Detect which cell encompasses the target text, then output its (X, Y) center coordinate. 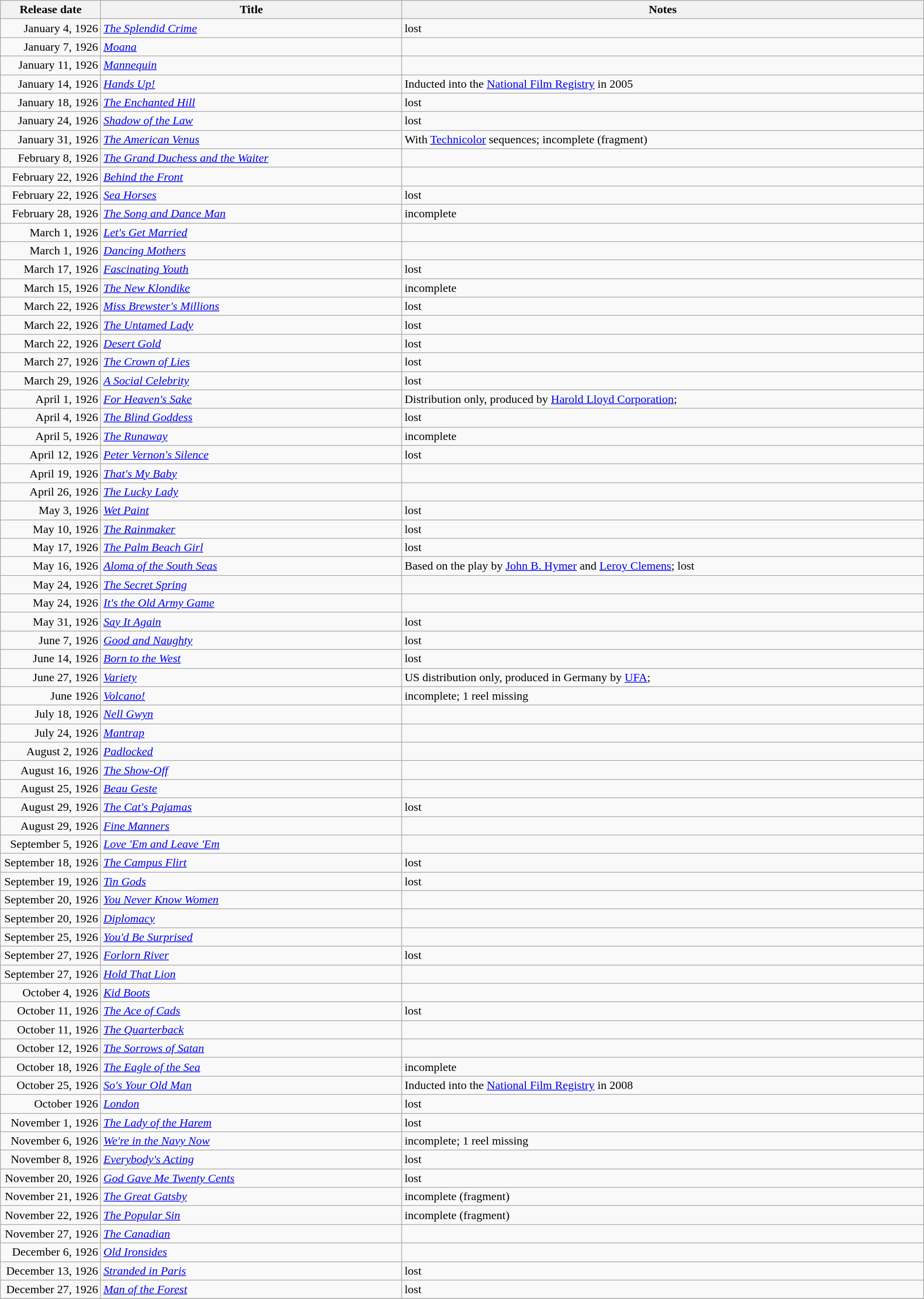
Beau Geste (251, 788)
Desert Gold (251, 344)
The Song and Dance Man (251, 213)
The Rainmaker (251, 529)
Love 'Em and Leave 'Em (251, 844)
The Quarterback (251, 1030)
The Enchanted Hill (251, 102)
April 12, 1926 (51, 455)
June 14, 1926 (51, 659)
Dancing Mothers (251, 251)
Inducted into the National Film Registry in 2005 (663, 84)
October 25, 1926 (51, 1085)
Release date (51, 10)
The Grand Duchess and the Waiter (251, 158)
October 12, 1926 (51, 1048)
The Lady of the Harem (251, 1122)
The Crown of Lies (251, 362)
The American Venus (251, 139)
So's Your Old Man (251, 1085)
May 10, 1926 (51, 529)
The Canadian (251, 1234)
Mantrap (251, 733)
Forlorn River (251, 955)
Peter Vernon's Silence (251, 455)
Title (251, 10)
Moana (251, 47)
Let's Get Married (251, 232)
The New Klondike (251, 288)
February 28, 1926 (51, 213)
The Great Gatsby (251, 1197)
August 16, 1926 (51, 770)
Tin Gods (251, 881)
August 2, 1926 (51, 751)
Wet Paint (251, 510)
You Never Know Women (251, 900)
God Gave Me Twenty Cents (251, 1178)
September 19, 1926 (51, 881)
The Secret Spring (251, 585)
It's the Old Army Game (251, 603)
The Cat's Pajamas (251, 807)
Born to the West (251, 659)
March 27, 1926 (51, 362)
December 27, 1926 (51, 1289)
The Campus Flirt (251, 863)
February 8, 1926 (51, 158)
The Eagle of the Sea (251, 1067)
October 1926 (51, 1104)
We're in the Navy Now (251, 1141)
The Ace of Cads (251, 1011)
October 18, 1926 (51, 1067)
Aloma of the South Seas (251, 566)
Volcano! (251, 696)
June 7, 1926 (51, 640)
September 18, 1926 (51, 863)
January 7, 1926 (51, 47)
Good and Naughty (251, 640)
June 1926 (51, 696)
Behind the Front (251, 176)
January 11, 1926 (51, 65)
November 1, 1926 (51, 1122)
The Show-Off (251, 770)
November 27, 1926 (51, 1234)
November 21, 1926 (51, 1197)
May 31, 1926 (51, 622)
That's My Baby (251, 473)
January 4, 1926 (51, 28)
The Popular Sin (251, 1215)
Fascinating Youth (251, 269)
Based on the play by John B. Hymer and Leroy Clemens; lost (663, 566)
November 6, 1926 (51, 1141)
The Lucky Lady (251, 492)
Sea Horses (251, 195)
December 13, 1926 (51, 1271)
Stranded in Paris (251, 1271)
July 24, 1926 (51, 733)
You'd Be Surprised (251, 937)
January 24, 1926 (51, 121)
April 1, 1926 (51, 399)
Everybody's Acting (251, 1160)
April 4, 1926 (51, 418)
Hold That Lion (251, 974)
Padlocked (251, 751)
May 17, 1926 (51, 548)
The Sorrows of Satan (251, 1048)
January 14, 1926 (51, 84)
Man of the Forest (251, 1289)
June 27, 1926 (51, 677)
Say It Again (251, 622)
September 25, 1926 (51, 937)
October 4, 1926 (51, 993)
For Heaven's Sake (251, 399)
Hands Up! (251, 84)
A Social Celebrity (251, 381)
January 18, 1926 (51, 102)
The Blind Goddess (251, 418)
Mannequin (251, 65)
London (251, 1104)
Old Ironsides (251, 1252)
Inducted into the National Film Registry in 2008 (663, 1085)
Miss Brewster's Millions (251, 306)
March 17, 1926 (51, 269)
Fine Manners (251, 826)
November 22, 1926 (51, 1215)
Notes (663, 10)
Diplomacy (251, 918)
May 16, 1926 (51, 566)
April 19, 1926 (51, 473)
December 6, 1926 (51, 1252)
April 5, 1926 (51, 436)
The Untamed Lady (251, 325)
March 15, 1926 (51, 288)
Kid Boots (251, 993)
November 8, 1926 (51, 1160)
Shadow of the Law (251, 121)
March 29, 1926 (51, 381)
May 3, 1926 (51, 510)
April 26, 1926 (51, 492)
The Runaway (251, 436)
US distribution only, produced in Germany by UFA; (663, 677)
The Palm Beach Girl (251, 548)
August 25, 1926 (51, 788)
November 20, 1926 (51, 1178)
Distribution only, produced by Harold Lloyd Corporation; (663, 399)
The Splendid Crime (251, 28)
September 5, 1926 (51, 844)
With Technicolor sequences; incomplete (fragment) (663, 139)
July 18, 1926 (51, 714)
Variety (251, 677)
January 31, 1926 (51, 139)
Nell Gwyn (251, 714)
